Determine the [x, y] coordinate at the center of the cell enclosing the given text.  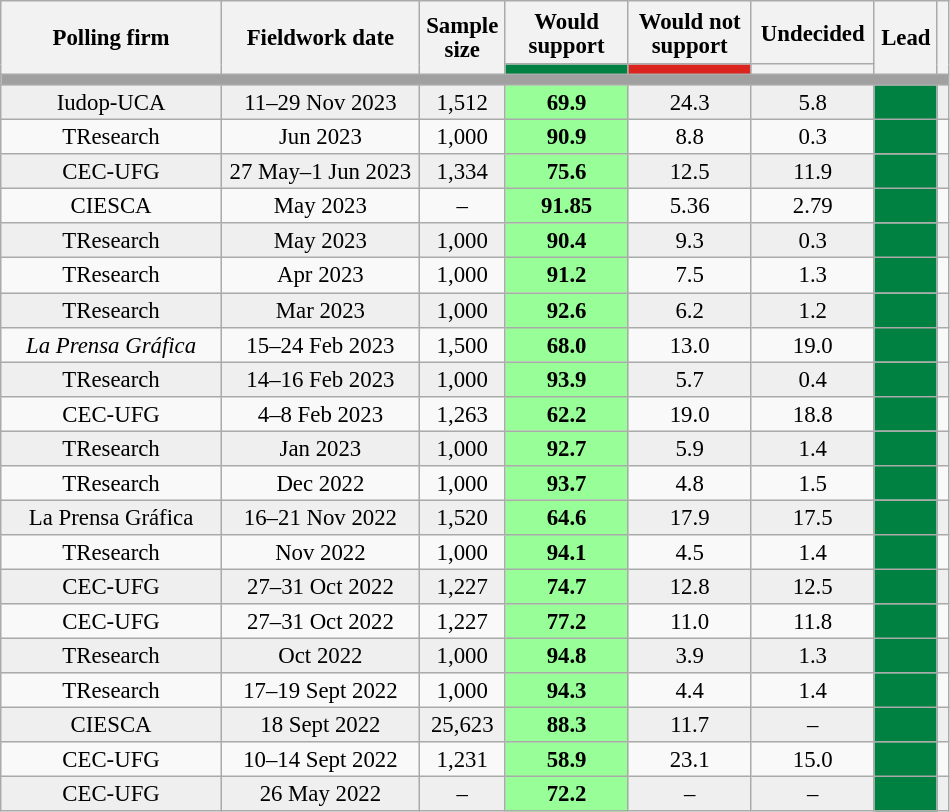
1,231 [462, 760]
13.0 [690, 344]
26 May 2022 [320, 794]
16–21 Nov 2022 [320, 518]
4.4 [690, 690]
25,623 [462, 726]
11.7 [690, 726]
92.7 [566, 448]
0.4 [812, 380]
5.8 [812, 102]
91.2 [566, 276]
91.85 [566, 206]
9.3 [690, 242]
15–24 Feb 2023 [320, 344]
Jan 2023 [320, 448]
Oct 2022 [320, 656]
4–8 Feb 2023 [320, 414]
77.2 [566, 622]
4.8 [690, 484]
94.8 [566, 656]
15.0 [812, 760]
93.9 [566, 380]
Mar 2023 [320, 310]
12.8 [690, 586]
Jun 2023 [320, 138]
10–14 Sept 2022 [320, 760]
93.7 [566, 484]
17.9 [690, 518]
5.7 [690, 380]
92.6 [566, 310]
1,512 [462, 102]
24.3 [690, 102]
69.9 [566, 102]
Samplesize [462, 38]
Would not support [690, 32]
1,520 [462, 518]
Would support [566, 32]
88.3 [566, 726]
18 Sept 2022 [320, 726]
94.3 [566, 690]
64.6 [566, 518]
11.9 [812, 172]
17.5 [812, 518]
23.1 [690, 760]
7.5 [690, 276]
75.6 [566, 172]
62.2 [566, 414]
1,500 [462, 344]
1.5 [812, 484]
Iudop-UCA [112, 102]
Lead [906, 38]
1,334 [462, 172]
8.8 [690, 138]
6.2 [690, 310]
74.7 [566, 586]
Apr 2023 [320, 276]
11.0 [690, 622]
90.4 [566, 242]
Fieldwork date [320, 38]
2.79 [812, 206]
5.9 [690, 448]
1,263 [462, 414]
11–29 Nov 2023 [320, 102]
58.9 [566, 760]
5.36 [690, 206]
94.1 [566, 552]
Polling firm [112, 38]
18.8 [812, 414]
1.2 [812, 310]
17–19 Sept 2022 [320, 690]
11.8 [812, 622]
4.5 [690, 552]
14–16 Feb 2023 [320, 380]
Dec 2022 [320, 484]
68.0 [566, 344]
72.2 [566, 794]
Undecided [812, 32]
Nov 2022 [320, 552]
27 May–1 Jun 2023 [320, 172]
90.9 [566, 138]
3.9 [690, 656]
